From the cell containing the given text, extract its center point as (x, y) coordinate. 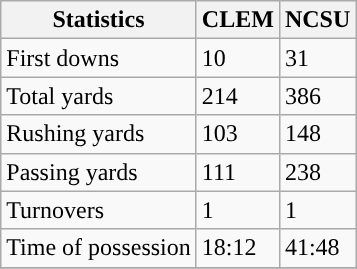
214 (238, 96)
386 (317, 96)
111 (238, 172)
Rushing yards (99, 134)
18:12 (238, 248)
41:48 (317, 248)
Passing yards (99, 172)
103 (238, 134)
31 (317, 58)
NCSU (317, 20)
Time of possession (99, 248)
148 (317, 134)
238 (317, 172)
Turnovers (99, 210)
Statistics (99, 20)
10 (238, 58)
Total yards (99, 96)
CLEM (238, 20)
First downs (99, 58)
